Provide the [X, Y] coordinate of the cell's center where the given text is located.  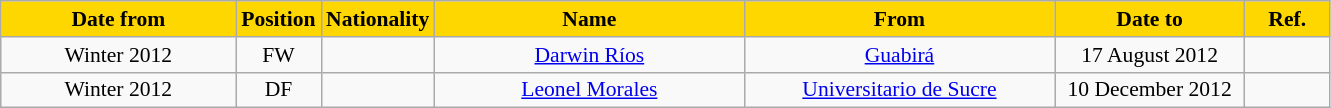
Leonel Morales [589, 90]
Date from [118, 19]
Date to [1150, 19]
DF [278, 90]
From [899, 19]
Name [589, 19]
Position [278, 19]
Nationality [378, 19]
Guabirá [899, 55]
17 August 2012 [1150, 55]
Ref. [1288, 19]
FW [278, 55]
Darwin Ríos [589, 55]
Universitario de Sucre [899, 90]
10 December 2012 [1150, 90]
